Find where the given text appears and provide that cell's center as [x, y] coordinate. 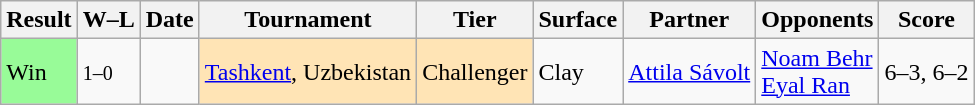
Date [170, 20]
6–3, 6–2 [926, 72]
Score [926, 20]
Challenger [475, 72]
1–0 [108, 72]
Tashkent, Uzbekistan [308, 72]
Tournament [308, 20]
Tier [475, 20]
Opponents [818, 20]
Result [39, 20]
Attila Sávolt [690, 72]
Clay [578, 72]
W–L [108, 20]
Win [39, 72]
Surface [578, 20]
Noam Behr Eyal Ran [818, 72]
Partner [690, 20]
